Output the (x, y) coordinate of the center of the cell containing the given text.  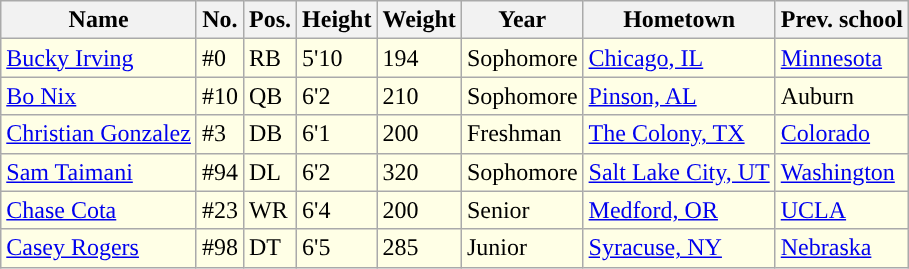
Freshman (522, 134)
6'5 (337, 248)
Junior (522, 248)
DB (270, 134)
Casey Rogers (99, 248)
6'1 (337, 134)
Year (522, 20)
Medford, OR (679, 210)
#0 (220, 58)
DT (270, 248)
Bucky Irving (99, 58)
RB (270, 58)
Pinson, AL (679, 96)
Bo Nix (99, 96)
Syracuse, NY (679, 248)
Chase Cota (99, 210)
Chicago, IL (679, 58)
Height (337, 20)
#98 (220, 248)
Washington (842, 172)
Christian Gonzalez (99, 134)
#3 (220, 134)
Nebraska (842, 248)
WR (270, 210)
Auburn (842, 96)
#10 (220, 96)
285 (419, 248)
The Colony, TX (679, 134)
No. (220, 20)
Name (99, 20)
Weight (419, 20)
Hometown (679, 20)
Pos. (270, 20)
6'4 (337, 210)
5'10 (337, 58)
Senior (522, 210)
194 (419, 58)
#94 (220, 172)
Colorado (842, 134)
DL (270, 172)
Sam Taimani (99, 172)
Salt Lake City, UT (679, 172)
Minnesota (842, 58)
QB (270, 96)
Prev. school (842, 20)
320 (419, 172)
UCLA (842, 210)
210 (419, 96)
#23 (220, 210)
